From the cell containing the given text, extract its center point as (x, y) coordinate. 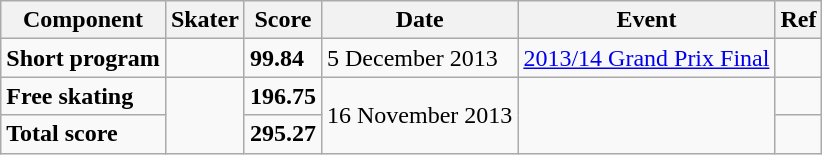
196.75 (282, 96)
Date (419, 20)
Total score (84, 134)
5 December 2013 (419, 58)
Skater (204, 20)
Component (84, 20)
Event (646, 20)
99.84 (282, 58)
2013/14 Grand Prix Final (646, 58)
16 November 2013 (419, 115)
295.27 (282, 134)
Score (282, 20)
Ref (798, 20)
Short program (84, 58)
Free skating (84, 96)
